Search for the cell housing the specified text and yield its [x, y] center coordinate. 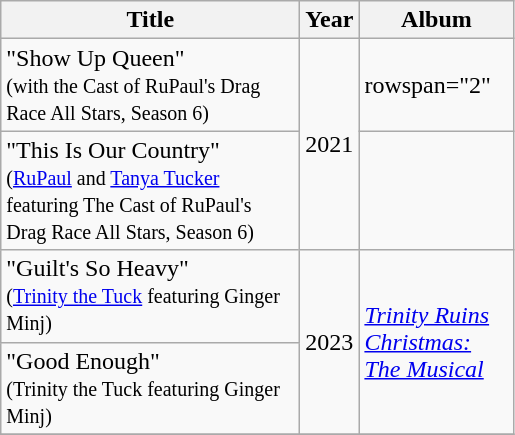
rowspan="2" [436, 85]
"This Is Our Country"(RuPaul and Tanya Tucker featuring The Cast of RuPaul's Drag Race All Stars, Season 6) [150, 190]
"Good Enough" (Trinity the Tuck featuring Ginger Minj) [150, 388]
"Guilt's So Heavy" (Trinity the Tuck featuring Ginger Minj) [150, 296]
Trinity Ruins Christmas: The Musical [436, 342]
Year [330, 20]
Album [436, 20]
2021 [330, 144]
2023 [330, 342]
"Show Up Queen"(with the Cast of RuPaul's Drag Race All Stars, Season 6) [150, 85]
Title [150, 20]
